Scan for the cell matching the given text and deliver its [x, y] coordinate at center. 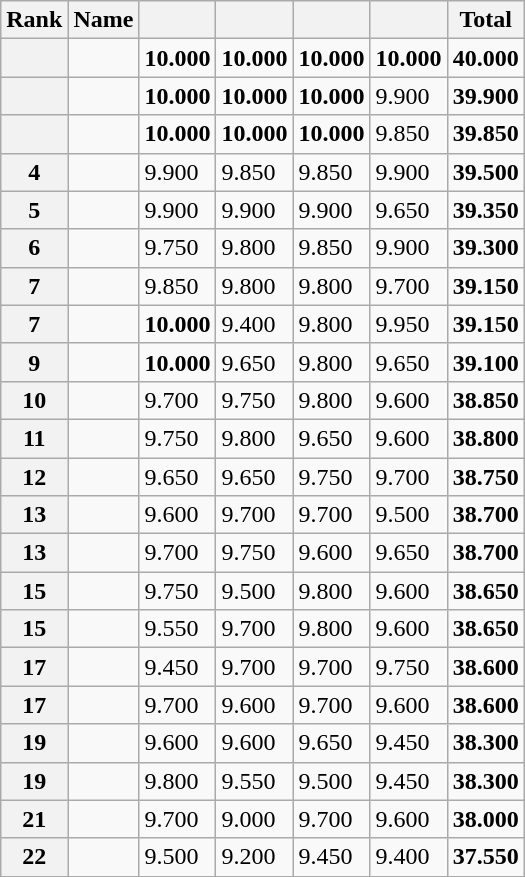
39.900 [486, 96]
9.200 [254, 857]
38.000 [486, 819]
40.000 [486, 58]
39.300 [486, 248]
9.950 [408, 324]
11 [34, 438]
39.350 [486, 210]
4 [34, 172]
39.100 [486, 362]
37.550 [486, 857]
10 [34, 400]
38.850 [486, 400]
Rank [34, 20]
9.000 [254, 819]
5 [34, 210]
Name [104, 20]
6 [34, 248]
9 [34, 362]
39.500 [486, 172]
38.750 [486, 477]
12 [34, 477]
39.850 [486, 134]
Total [486, 20]
21 [34, 819]
38.800 [486, 438]
22 [34, 857]
